Detect which cell encompasses the target text, then output its [x, y] center coordinate. 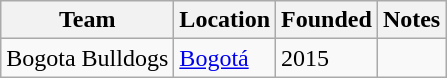
Bogota Bulldogs [88, 58]
Bogotá [225, 58]
Founded [327, 20]
Notes [411, 20]
2015 [327, 58]
Team [88, 20]
Location [225, 20]
